Pinpoint the cell where the given text exists, returning its [X, Y] midpoint coordinate. 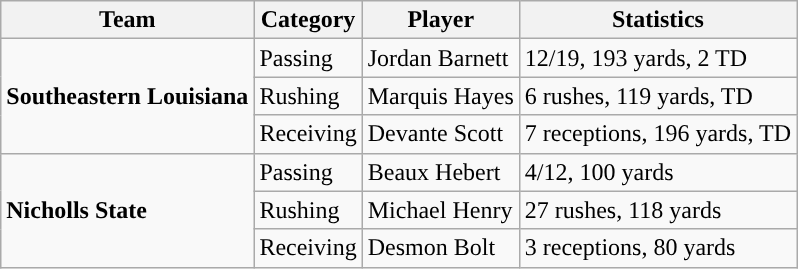
12/19, 193 yards, 2 TD [658, 58]
Player [440, 20]
7 receptions, 196 yards, TD [658, 134]
Jordan Barnett [440, 58]
Devante Scott [440, 134]
4/12, 100 yards [658, 172]
Category [308, 20]
Desmon Bolt [440, 248]
Beaux Hebert [440, 172]
Team [128, 20]
Michael Henry [440, 210]
Marquis Hayes [440, 96]
27 rushes, 118 yards [658, 210]
3 receptions, 80 yards [658, 248]
Statistics [658, 20]
6 rushes, 119 yards, TD [658, 96]
Southeastern Louisiana [128, 96]
Nicholls State [128, 210]
